Determine the (X, Y) coordinate at the center of the cell enclosing the given text.  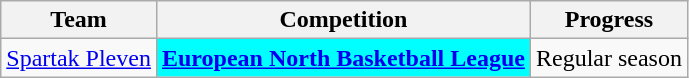
Regular season (608, 58)
European North Basketball League (343, 58)
Competition (343, 20)
Progress (608, 20)
Team (79, 20)
Spartak Pleven (79, 58)
